Search for the cell housing the specified text and yield its [x, y] center coordinate. 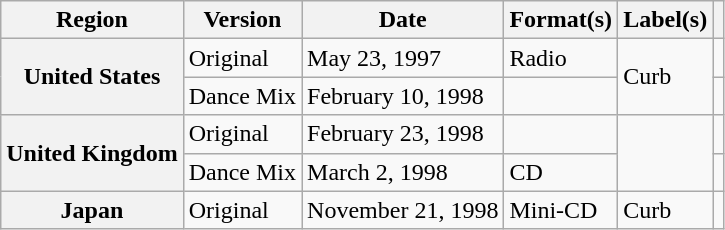
United Kingdom [92, 153]
United States [92, 77]
May 23, 1997 [403, 58]
Japan [92, 210]
Date [403, 20]
March 2, 1998 [403, 172]
Version [242, 20]
November 21, 1998 [403, 210]
Label(s) [666, 20]
Mini-CD [561, 210]
Format(s) [561, 20]
Region [92, 20]
CD [561, 172]
Radio [561, 58]
February 10, 1998 [403, 96]
February 23, 1998 [403, 134]
